Pinpoint the cell where the given text exists, returning its (x, y) midpoint coordinate. 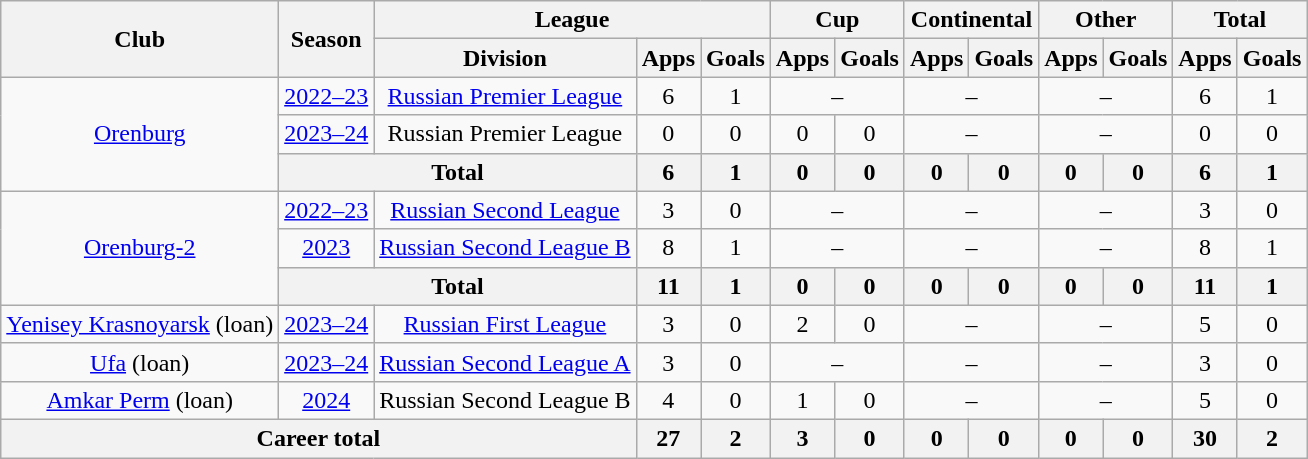
Yenisey Krasnoyarsk (loan) (140, 324)
Russian First League (505, 324)
30 (1205, 438)
Russian Second League (505, 210)
Orenburg (140, 134)
2023 (326, 248)
Continental (971, 20)
Season (326, 39)
27 (668, 438)
Orenburg-2 (140, 248)
4 (668, 400)
Career total (318, 438)
2024 (326, 400)
Amkar Perm (loan) (140, 400)
Division (505, 58)
Russian Second League A (505, 362)
Other (1106, 20)
Cup (837, 20)
Ufa (loan) (140, 362)
Club (140, 39)
League (572, 20)
